For the text-containing cell, return its midpoint in [X, Y] coordinate format. 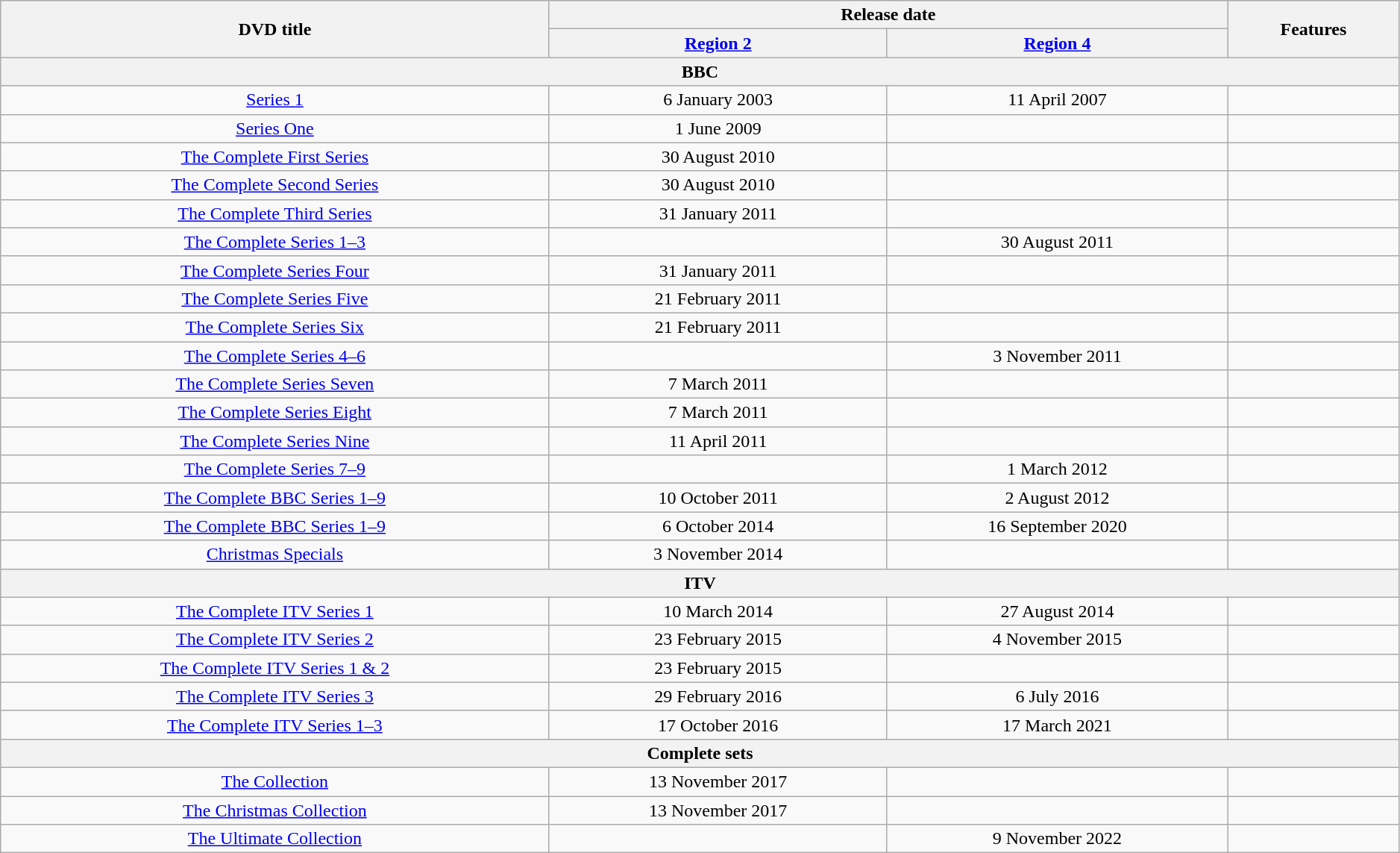
The Complete Series Five [274, 299]
The Complete Series Eight [274, 413]
6 July 2016 [1057, 696]
3 November 2011 [1057, 356]
The Complete ITV Series 2 [274, 640]
The Complete Series Seven [274, 384]
Release date [888, 15]
The Complete ITV Series 1 [274, 611]
Series One [274, 128]
The Complete Series Nine [274, 441]
3 November 2014 [718, 554]
The Complete Series 7–9 [274, 469]
Complete sets [700, 753]
The Complete Series 4–6 [274, 356]
10 October 2011 [718, 498]
4 November 2015 [1057, 640]
The Complete Series Four [274, 270]
Region 2 [718, 43]
Features [1314, 29]
The Ultimate Collection [274, 839]
The Complete ITV Series 3 [274, 696]
17 March 2021 [1057, 725]
The Complete ITV Series 1 & 2 [274, 668]
The Christmas Collection [274, 810]
Series 1 [274, 100]
Region 4 [1057, 43]
The Collection [274, 781]
27 August 2014 [1057, 611]
6 January 2003 [718, 100]
1 March 2012 [1057, 469]
29 February 2016 [718, 696]
17 October 2016 [718, 725]
The Complete Second Series [274, 185]
The Complete First Series [274, 157]
11 April 2011 [718, 441]
6 October 2014 [718, 526]
16 September 2020 [1057, 526]
The Complete Series 1–3 [274, 242]
DVD title [274, 29]
2 August 2012 [1057, 498]
10 March 2014 [718, 611]
11 April 2007 [1057, 100]
1 June 2009 [718, 128]
The Complete Series Six [274, 327]
ITV [700, 583]
The Complete Third Series [274, 213]
Christmas Specials [274, 554]
The Complete ITV Series 1–3 [274, 725]
BBC [700, 72]
30 August 2011 [1057, 242]
9 November 2022 [1057, 839]
